Identify which cell holds the provided text, then report its [X, Y] central coordinate. 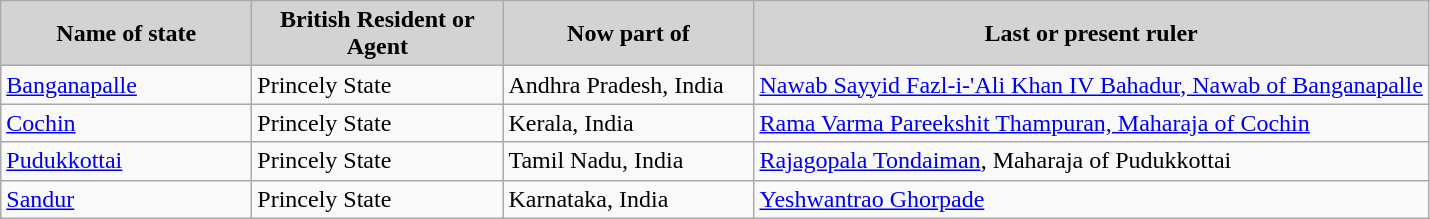
Tamil Nadu, India [628, 161]
Banganapalle [126, 85]
Yeshwantrao Ghorpade [1091, 199]
Nawab Sayyid Fazl-i-'Ali Khan IV Bahadur, Nawab of Banganapalle [1091, 85]
Pudukkottai [126, 161]
Rajagopala Tondaiman, Maharaja of Pudukkottai [1091, 161]
Sandur [126, 199]
Last or present ruler [1091, 34]
Now part of [628, 34]
British Resident or Agent [378, 34]
Karnataka, India [628, 199]
Cochin [126, 123]
Kerala, India [628, 123]
Name of state [126, 34]
Rama Varma Pareekshit Thampuran, Maharaja of Cochin [1091, 123]
Andhra Pradesh, India [628, 85]
